Find where the given text appears and provide that cell's center as (X, Y) coordinate. 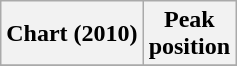
Peakposition (189, 34)
Chart (2010) (72, 34)
